Return the (X, Y) coordinate for the center point of the cell that contains the specified text.  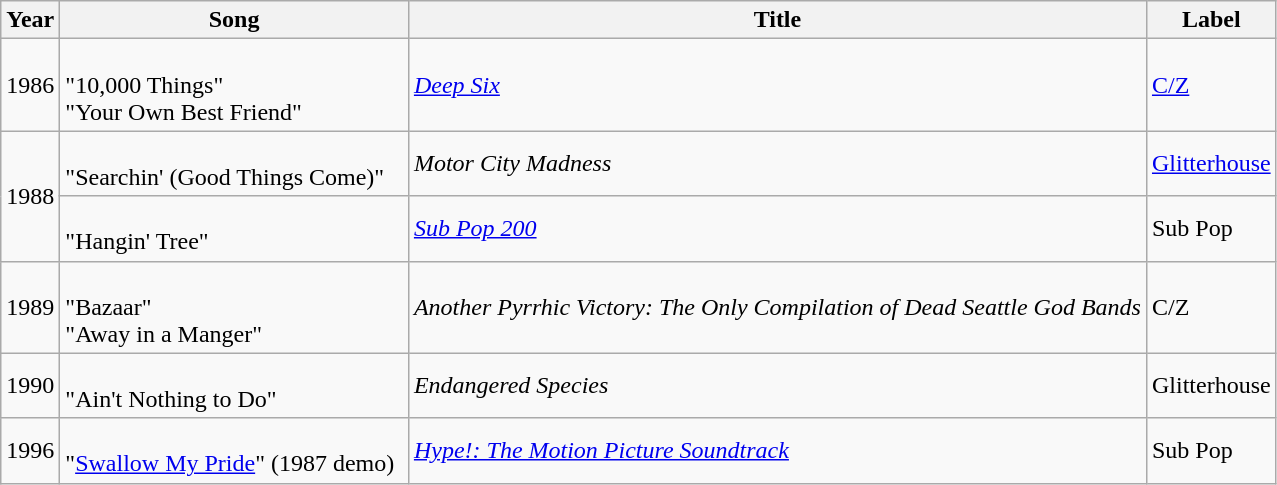
"Searchin' (Good Things Come)" (234, 164)
Sub Pop 200 (777, 228)
1988 (30, 196)
1996 (30, 450)
Another Pyrrhic Victory: The Only Compilation of Dead Seattle God Bands (777, 307)
Deep Six (777, 85)
Title (777, 20)
1989 (30, 307)
"10,000 Things""Your Own Best Friend" (234, 85)
Hype!: The Motion Picture Soundtrack (777, 450)
Label (1211, 20)
Motor City Madness (777, 164)
Year (30, 20)
1986 (30, 85)
Endangered Species (777, 386)
"Bazaar""Away in a Manger" (234, 307)
Song (234, 20)
"Swallow My Pride" (1987 demo) (234, 450)
1990 (30, 386)
"Hangin' Tree" (234, 228)
"Ain't Nothing to Do" (234, 386)
